Search for the cell housing the specified text and yield its (x, y) center coordinate. 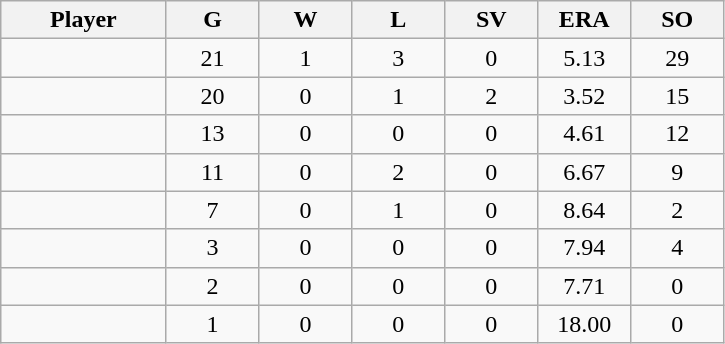
G (212, 20)
18.00 (584, 324)
5.13 (584, 58)
29 (678, 58)
21 (212, 58)
SV (492, 20)
W (306, 20)
11 (212, 172)
20 (212, 96)
8.64 (584, 210)
7.94 (584, 248)
SO (678, 20)
15 (678, 96)
L (398, 20)
6.67 (584, 172)
13 (212, 134)
3.52 (584, 96)
ERA (584, 20)
7.71 (584, 286)
4.61 (584, 134)
4 (678, 248)
7 (212, 210)
9 (678, 172)
Player (84, 20)
12 (678, 134)
